Output the [x, y] coordinate of the center of the cell containing the given text.  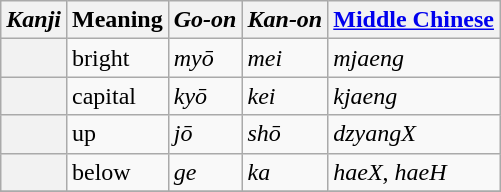
mjaeng [414, 58]
Go-on [205, 20]
myō [205, 58]
Kanji [34, 20]
below [118, 172]
jō [205, 134]
up [118, 134]
shō [285, 134]
dzyangX [414, 134]
mei [285, 58]
Meaning [118, 20]
kyō [205, 96]
Kan-on [285, 20]
haeX, haeH [414, 172]
bright [118, 58]
Middle Chinese [414, 20]
kei [285, 96]
ge [205, 172]
capital [118, 96]
ka [285, 172]
kjaeng [414, 96]
